Pinpoint the cell where the given text exists, returning its (X, Y) midpoint coordinate. 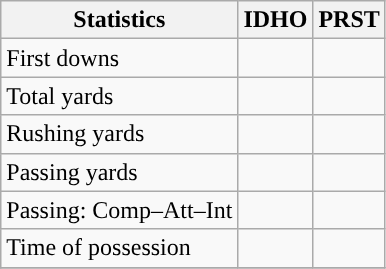
First downs (120, 58)
Total yards (120, 96)
Passing yards (120, 172)
Time of possession (120, 248)
Statistics (120, 20)
Passing: Comp–Att–Int (120, 210)
IDHO (276, 20)
Rushing yards (120, 134)
PRST (349, 20)
